Identify which cell holds the provided text, then report its (x, y) central coordinate. 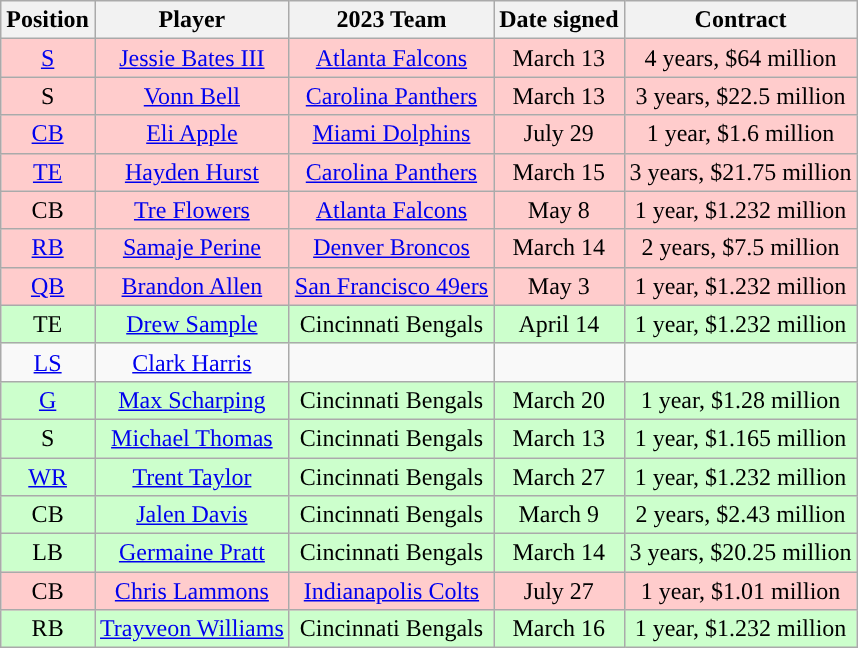
WR (48, 477)
Date signed (559, 20)
LB (48, 553)
San Francisco 49ers (391, 286)
March 15 (559, 172)
1 year, $1.6 million (740, 134)
Tre Flowers (192, 210)
G (48, 400)
LS (48, 362)
March 16 (559, 629)
July 29 (559, 134)
Jalen Davis (192, 515)
3 years, $21.75 million (740, 172)
2 years, $2.43 million (740, 515)
Drew Sample (192, 324)
July 27 (559, 591)
Clark Harris (192, 362)
QB (48, 286)
April 14 (559, 324)
Position (48, 20)
May 3 (559, 286)
March 9 (559, 515)
Brandon Allen (192, 286)
1 year, $1.165 million (740, 438)
May 8 (559, 210)
Trent Taylor (192, 477)
Player (192, 20)
2 years, $7.5 million (740, 248)
3 years, $22.5 million (740, 96)
4 years, $64 million (740, 58)
Denver Broncos (391, 248)
Miami Dolphins (391, 134)
1 year, $1.01 million (740, 591)
Vonn Bell (192, 96)
1 year, $1.28 million (740, 400)
March 27 (559, 477)
March 20 (559, 400)
Jessie Bates III (192, 58)
Max Scharping (192, 400)
2023 Team (391, 20)
Germaine Pratt (192, 553)
Hayden Hurst (192, 172)
Samaje Perine (192, 248)
Eli Apple (192, 134)
3 years, $20.25 million (740, 553)
Trayveon Williams (192, 629)
Contract (740, 20)
Michael Thomas (192, 438)
Chris Lammons (192, 591)
Indianapolis Colts (391, 591)
